Identify which cell holds the provided text, then report its [X, Y] central coordinate. 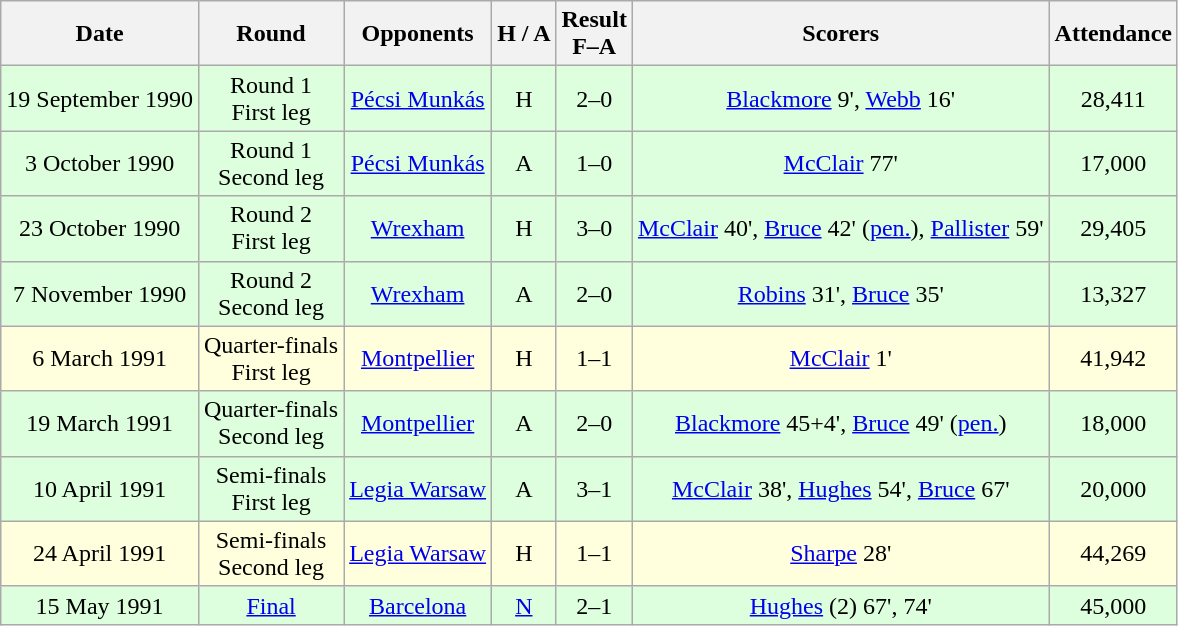
Round 2Second leg [270, 294]
Round 1Second leg [270, 164]
Attendance [1113, 34]
13,327 [1113, 294]
24 April 1991 [100, 554]
Quarter-finalsSecond leg [270, 424]
ResultF–A [594, 34]
N [524, 605]
Round [270, 34]
McClair 77' [840, 164]
3 October 1990 [100, 164]
Semi-finalsFirst leg [270, 488]
McClair 40', Bruce 42' (pen.), Pallister 59' [840, 228]
Sharpe 28' [840, 554]
29,405 [1113, 228]
41,942 [1113, 358]
20,000 [1113, 488]
45,000 [1113, 605]
Hughes (2) 67', 74' [840, 605]
17,000 [1113, 164]
Opponents [418, 34]
2–1 [594, 605]
19 March 1991 [100, 424]
3–1 [594, 488]
Scorers [840, 34]
3–0 [594, 228]
Robins 31', Bruce 35' [840, 294]
McClair 38', Hughes 54', Bruce 67' [840, 488]
1–0 [594, 164]
6 March 1991 [100, 358]
7 November 1990 [100, 294]
28,411 [1113, 98]
McClair 1' [840, 358]
18,000 [1113, 424]
15 May 1991 [100, 605]
Blackmore 9', Webb 16' [840, 98]
Quarter-finalsFirst leg [270, 358]
Semi-finalsSecond leg [270, 554]
Round 2First leg [270, 228]
23 October 1990 [100, 228]
Blackmore 45+4', Bruce 49' (pen.) [840, 424]
Date [100, 34]
H / A [524, 34]
19 September 1990 [100, 98]
Round 1First leg [270, 98]
44,269 [1113, 554]
Final [270, 605]
Barcelona [418, 605]
10 April 1991 [100, 488]
